Capture the cell that displays the provided text and extract its (x, y) central coordinate. 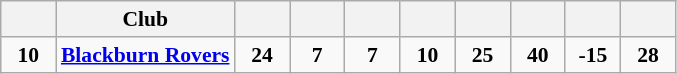
-15 (592, 55)
24 (262, 55)
28 (648, 55)
25 (482, 55)
40 (538, 55)
Club (146, 19)
Blackburn Rovers (146, 55)
